Find where the given text appears and provide that cell's center as [x, y] coordinate. 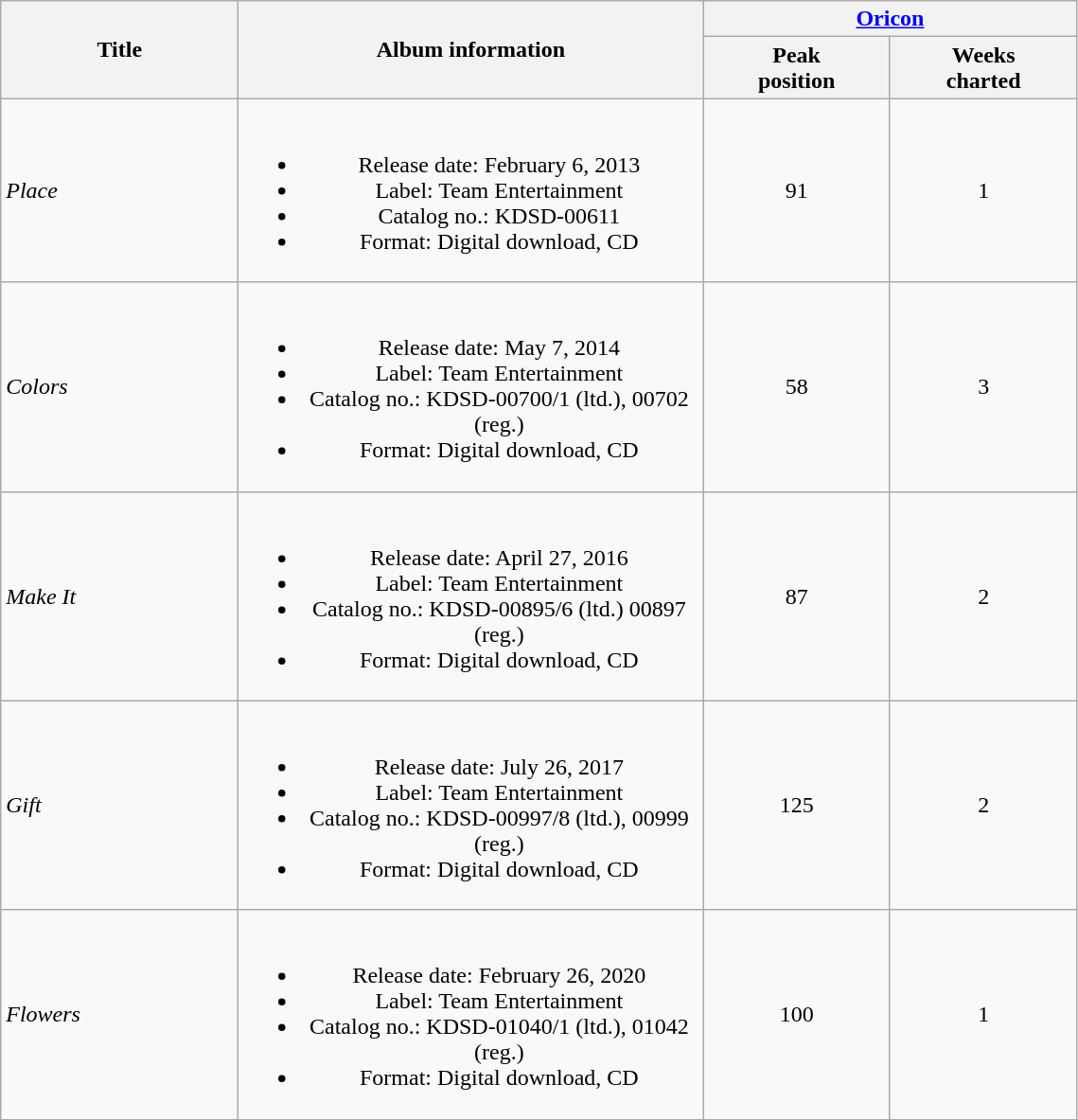
Release date: July 26, 2017Label: Team EntertainmentCatalog no.: KDSD-00997/8 (ltd.), 00999 (reg.)Format: Digital download, CD [471, 805]
125 [797, 805]
Weeks charted [983, 68]
Release date: February 26, 2020Label: Team EntertainmentCatalog no.: KDSD-01040/1 (ltd.), 01042 (reg.)Format: Digital download, CD [471, 1015]
Oricon [890, 19]
Colors [119, 386]
Album information [471, 49]
Title [119, 49]
Release date: April 27, 2016Label: Team EntertainmentCatalog no.: KDSD-00895/6 (ltd.) 00897 (reg.)Format: Digital download, CD [471, 596]
Place [119, 190]
58 [797, 386]
91 [797, 190]
Gift [119, 805]
Release date: February 6, 2013Label: Team EntertainmentCatalog no.: KDSD-00611Format: Digital download, CD [471, 190]
Release date: May 7, 2014Label: Team EntertainmentCatalog no.: KDSD-00700/1 (ltd.), 00702 (reg.)Format: Digital download, CD [471, 386]
3 [983, 386]
100 [797, 1015]
Peakposition [797, 68]
87 [797, 596]
Flowers [119, 1015]
Make It [119, 596]
